Find where the given text appears and provide that cell's center as (X, Y) coordinate. 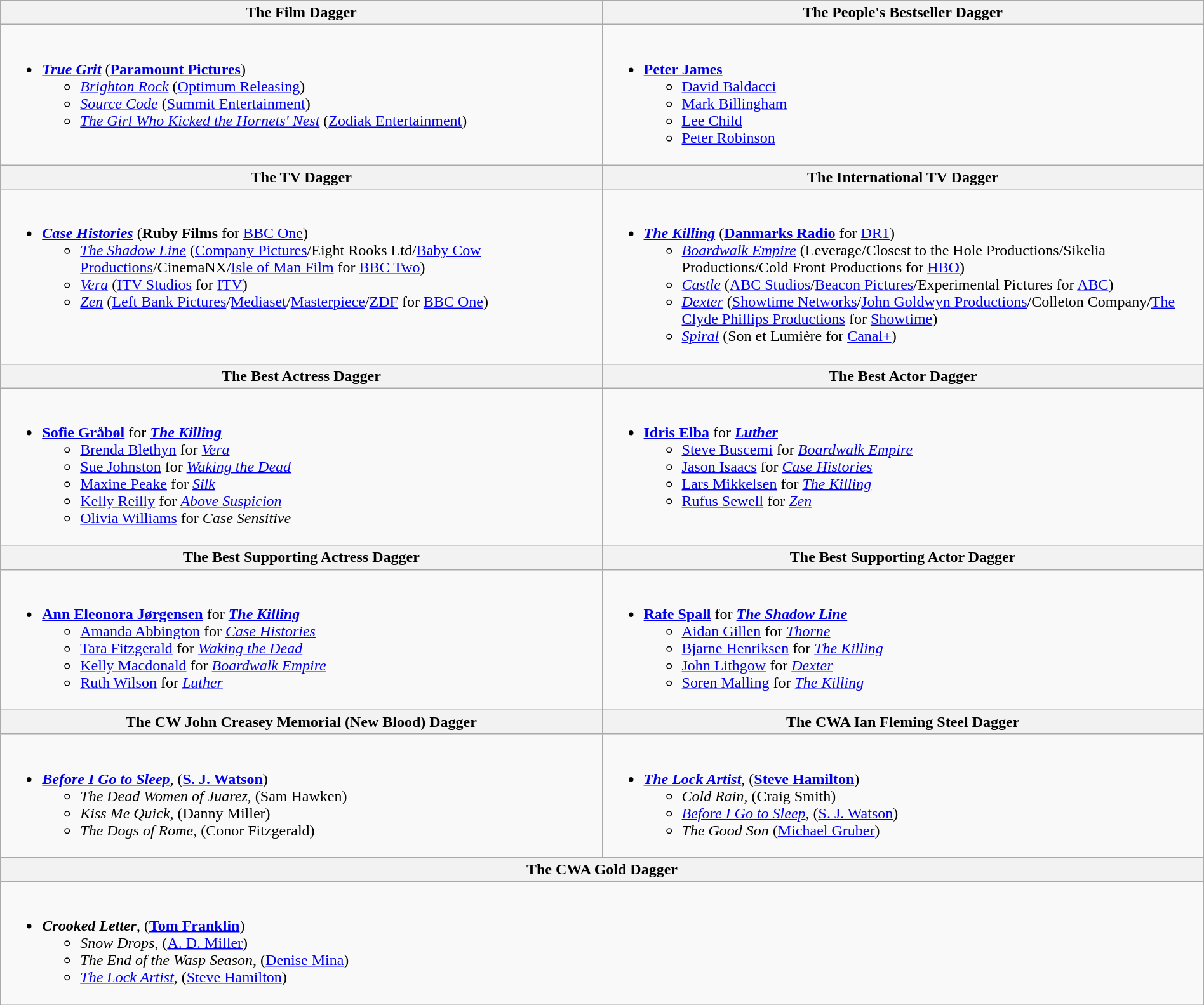
The Best Actress Dagger (301, 376)
The Best Supporting Actress Dagger (301, 557)
Before I Go to Sleep, (S. J. Watson)The Dead Women of Juarez, (Sam Hawken)Kiss Me Quick, (Danny Miller)The Dogs of Rome, (Conor Fitzgerald) (301, 795)
The Film Dagger (301, 13)
The CW John Creasey Memorial (New Blood) Dagger (301, 722)
Crooked Letter, (Tom Franklin)Snow Drops, (A. D. Miller)The End of the Wasp Season, (Denise Mina)The Lock Artist, (Steve Hamilton) (602, 943)
Idris Elba for LutherSteve Buscemi for Boardwalk EmpireJason Isaacs for Case HistoriesLars Mikkelsen for The KillingRufus Sewell for Zen (903, 467)
The Best Actor Dagger (903, 376)
The CWA Ian Fleming Steel Dagger (903, 722)
The People's Bestseller Dagger (903, 13)
Peter JamesDavid BaldacciMark BillinghamLee ChildPeter Robinson (903, 95)
The Lock Artist, (Steve Hamilton)Cold Rain, (Craig Smith)Before I Go to Sleep, (S. J. Watson)The Good Son (Michael Gruber) (903, 795)
The TV Dagger (301, 177)
Rafe Spall for The Shadow LineAidan Gillen for ThorneBjarne Henriksen for The KillingJohn Lithgow for DexterSoren Malling for The Killing (903, 640)
The International TV Dagger (903, 177)
The Best Supporting Actor Dagger (903, 557)
The CWA Gold Dagger (602, 869)
